Search for the cell housing the specified text and yield its (X, Y) center coordinate. 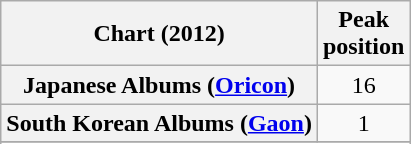
16 (363, 85)
Peakposition (363, 34)
Japanese Albums (Oricon) (160, 85)
Chart (2012) (160, 34)
1 (363, 123)
South Korean Albums (Gaon) (160, 123)
